Scan for the cell matching the given text and deliver its [x, y] coordinate at center. 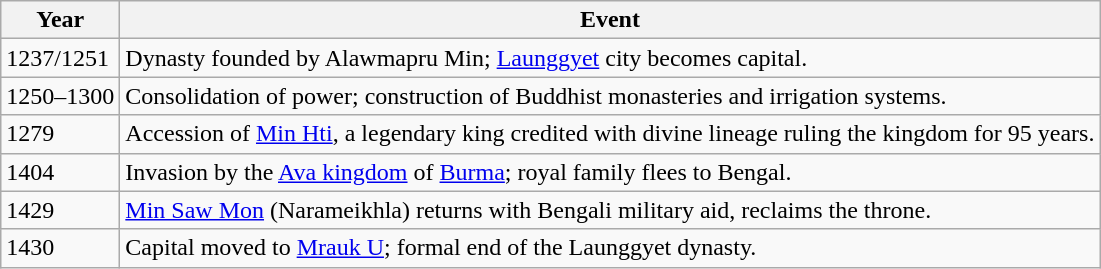
1250–1300 [60, 96]
Invasion by the Ava kingdom of Burma; royal family flees to Bengal. [610, 172]
Accession of Min Hti, a legendary king credited with divine lineage ruling the kingdom for 95 years. [610, 134]
Capital moved to Mrauk U; formal end of the Launggyet dynasty. [610, 248]
1430 [60, 248]
1279 [60, 134]
Dynasty founded by Alawmapru Min; Launggyet city becomes capital. [610, 58]
Consolidation of power; construction of Buddhist monasteries and irrigation systems. [610, 96]
1237/1251 [60, 58]
Year [60, 20]
Min Saw Mon (Narameikhla) returns with Bengali military aid, reclaims the throne. [610, 210]
1429 [60, 210]
1404 [60, 172]
Event [610, 20]
